Capture the cell that displays the provided text and extract its (x, y) central coordinate. 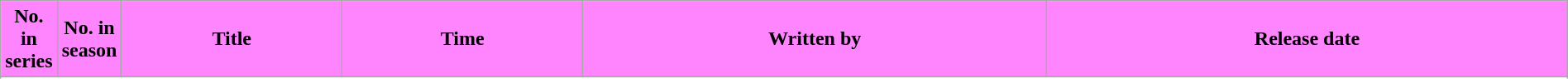
Time (463, 39)
Release date (1307, 39)
No. inseason (89, 39)
Written by (815, 39)
Title (232, 39)
No. inseries (29, 39)
